Provide the [X, Y] coordinate of the cell's center where the given text is located.  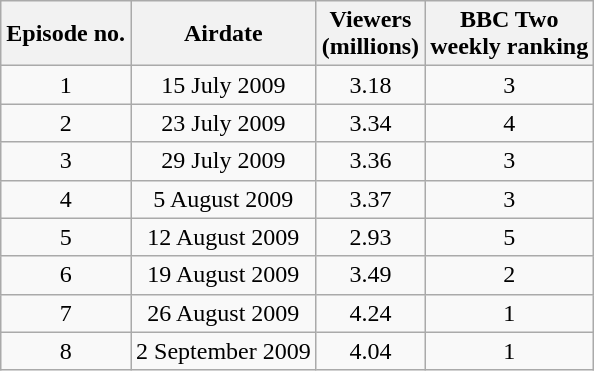
6 [66, 275]
3.36 [370, 161]
7 [66, 313]
15 July 2009 [224, 85]
5 August 2009 [224, 199]
BBC Twoweekly ranking [510, 34]
29 July 2009 [224, 161]
Viewers(millions) [370, 34]
2 September 2009 [224, 351]
2.93 [370, 237]
19 August 2009 [224, 275]
3.18 [370, 85]
23 July 2009 [224, 123]
12 August 2009 [224, 237]
3.49 [370, 275]
4.24 [370, 313]
3.37 [370, 199]
Episode no. [66, 34]
Airdate [224, 34]
4.04 [370, 351]
8 [66, 351]
3.34 [370, 123]
26 August 2009 [224, 313]
